Search for the cell housing the specified text and yield its [X, Y] center coordinate. 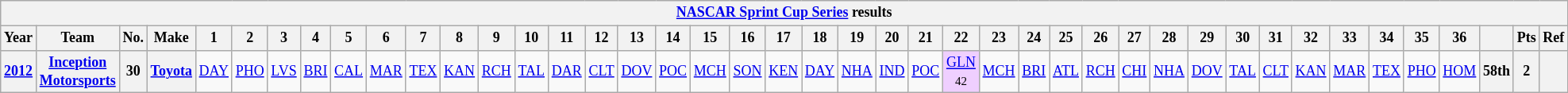
28 [1169, 38]
11 [567, 38]
18 [820, 38]
Ref [1554, 38]
KEN [784, 72]
NASCAR Sprint Cup Series results [784, 13]
10 [531, 38]
31 [1275, 38]
2012 [19, 72]
25 [1066, 38]
26 [1100, 38]
34 [1387, 38]
CAL [349, 72]
29 [1207, 38]
HOM [1459, 72]
IND [892, 72]
DAR [567, 72]
ATL [1066, 72]
Toyota [171, 72]
3 [284, 38]
9 [496, 38]
12 [602, 38]
20 [892, 38]
33 [1350, 38]
16 [748, 38]
15 [710, 38]
22 [961, 38]
Inception Motorsports [78, 72]
Year [19, 38]
19 [857, 38]
36 [1459, 38]
6 [386, 38]
SON [748, 72]
35 [1421, 38]
58th [1497, 72]
Make [171, 38]
7 [423, 38]
Team [78, 38]
GLN42 [961, 72]
5 [349, 38]
23 [999, 38]
27 [1135, 38]
21 [926, 38]
4 [316, 38]
CHI [1135, 72]
24 [1034, 38]
13 [637, 38]
No. [133, 38]
17 [784, 38]
LVS [284, 72]
Pts [1526, 38]
1 [214, 38]
32 [1311, 38]
8 [460, 38]
14 [673, 38]
